Identify which cell holds the provided text, then report its [X, Y] central coordinate. 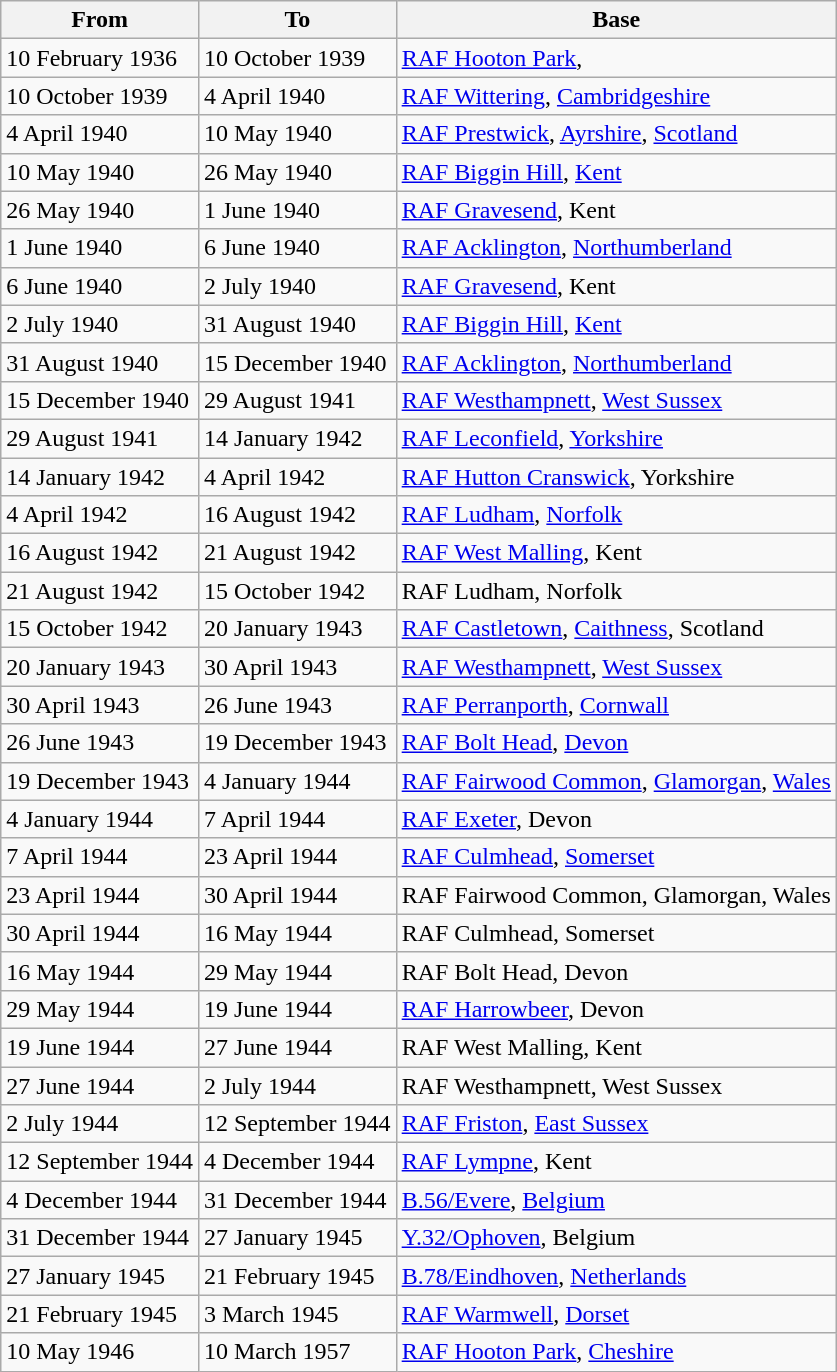
RAF Friston, East Sussex [616, 1124]
RAF Hooton Park, [616, 58]
RAF Harrowbeer, Devon [616, 1009]
RAF Hooton Park, Cheshire [616, 1352]
RAF Hutton Cranswick, Yorkshire [616, 477]
Base [616, 20]
10 February 1936 [100, 58]
3 March 1945 [297, 1314]
Y.32/Ophoven, Belgium [616, 1238]
RAF Warmwell, Dorset [616, 1314]
B.56/Evere, Belgium [616, 1200]
RAF Leconfield, Yorkshire [616, 438]
10 May 1946 [100, 1352]
RAF Lympne, Kent [616, 1162]
B.78/Eindhoven, Netherlands [616, 1276]
RAF Perranporth, Cornwall [616, 705]
To [297, 20]
10 March 1957 [297, 1352]
RAF Exeter, Devon [616, 819]
RAF Prestwick, Ayrshire, Scotland [616, 134]
RAF Castletown, Caithness, Scotland [616, 629]
From [100, 20]
RAF Wittering, Cambridgeshire [616, 96]
